Capture the cell that displays the provided text and extract its [x, y] central coordinate. 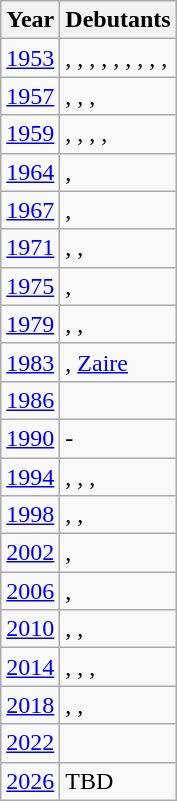
2018 [30, 705]
1957 [30, 96]
1979 [30, 324]
Debutants [118, 20]
2010 [30, 629]
TBD [118, 781]
, , , , [118, 134]
- [118, 438]
1975 [30, 286]
2026 [30, 781]
1953 [30, 58]
1983 [30, 362]
1986 [30, 400]
1998 [30, 515]
2006 [30, 591]
Year [30, 20]
1971 [30, 248]
, Zaire [118, 362]
1959 [30, 134]
1994 [30, 477]
2014 [30, 667]
2022 [30, 743]
1967 [30, 210]
1990 [30, 438]
1964 [30, 172]
2002 [30, 553]
, , , , , , , , , [118, 58]
